Identify which cell holds the provided text, then report its [X, Y] central coordinate. 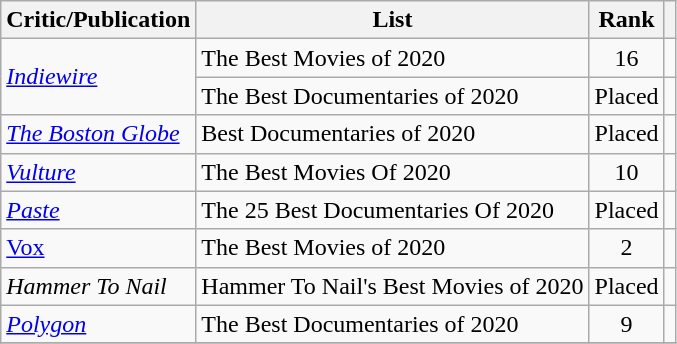
Hammer To Nail [98, 286]
10 [626, 172]
Hammer To Nail's Best Movies of 2020 [392, 286]
The Boston Globe [98, 134]
16 [626, 58]
The Best Movies Of 2020 [392, 172]
Polygon [98, 324]
Vox [98, 248]
Best Documentaries of 2020 [392, 134]
Paste [98, 210]
Vulture [98, 172]
List [392, 20]
2 [626, 248]
Critic/Publication [98, 20]
Indiewire [98, 77]
Rank [626, 20]
9 [626, 324]
The 25 Best Documentaries Of 2020 [392, 210]
